Search for the cell housing the specified text and yield its [X, Y] center coordinate. 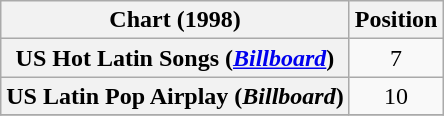
10 [396, 96]
Position [396, 20]
US Hot Latin Songs (Billboard) [175, 58]
7 [396, 58]
US Latin Pop Airplay (Billboard) [175, 96]
Chart (1998) [175, 20]
